Search for the cell housing the specified text and yield its [x, y] center coordinate. 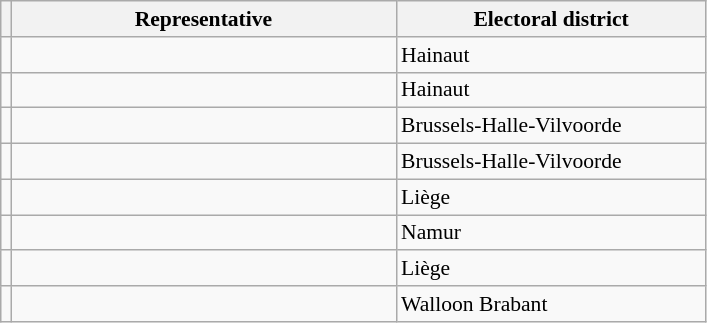
Namur [551, 233]
Representative [204, 19]
Walloon Brabant [551, 304]
Electoral district [551, 19]
